Output the (X, Y) coordinate of the center of the cell containing the given text.  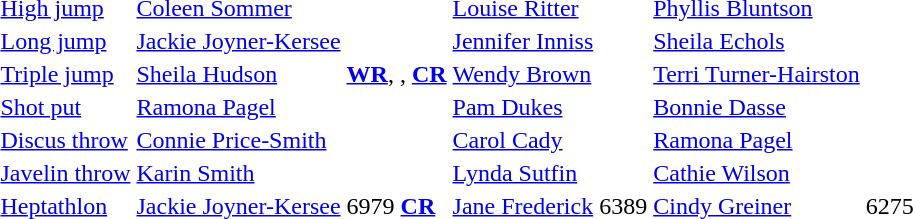
Terri Turner-Hairston (756, 74)
Carol Cady (523, 140)
Sheila Echols (756, 41)
WR, , CR (396, 74)
Lynda Sutfin (523, 173)
Cathie Wilson (756, 173)
Jennifer Inniss (523, 41)
Karin Smith (238, 173)
Connie Price-Smith (238, 140)
Sheila Hudson (238, 74)
Bonnie Dasse (756, 107)
Jackie Joyner-Kersee (238, 41)
Pam Dukes (523, 107)
Wendy Brown (523, 74)
